Find where the given text appears and provide that cell's center as [x, y] coordinate. 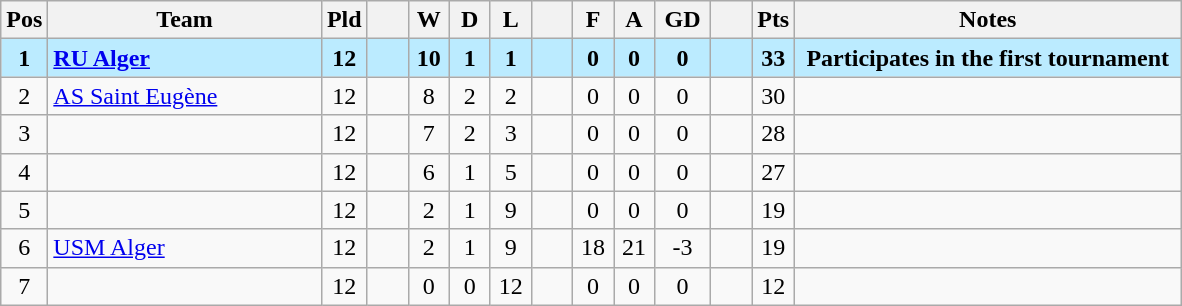
30 [774, 96]
F [592, 20]
4 [24, 172]
8 [428, 96]
AS Saint Eugène [185, 96]
10 [428, 58]
L [510, 20]
Notes [988, 20]
Pos [24, 20]
Participates in the first tournament [988, 58]
Pld [344, 20]
D [470, 20]
A [634, 20]
USM Alger [185, 248]
W [428, 20]
Pts [774, 20]
28 [774, 134]
33 [774, 58]
-3 [683, 248]
18 [592, 248]
RU Alger [185, 58]
27 [774, 172]
21 [634, 248]
Team [185, 20]
GD [683, 20]
